Detect which cell encompasses the target text, then output its (x, y) center coordinate. 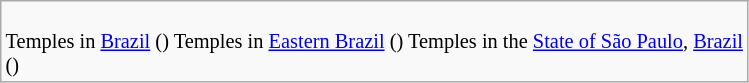
Temples in Brazil () Temples in Eastern Brazil () Temples in the State of São Paulo, Brazil() (374, 41)
